Scan for the cell matching the given text and deliver its [x, y] coordinate at center. 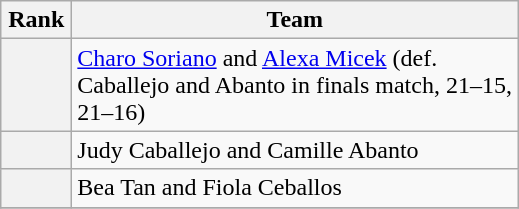
Rank [36, 20]
Team [295, 20]
Bea Tan and Fiola Ceballos [295, 188]
Judy Caballejo and Camille Abanto [295, 150]
Charo Soriano and Alexa Micek (def. Caballejo and Abanto in finals match, 21–15, 21–16) [295, 85]
